Return [X, Y] of the center of cell containing provided text 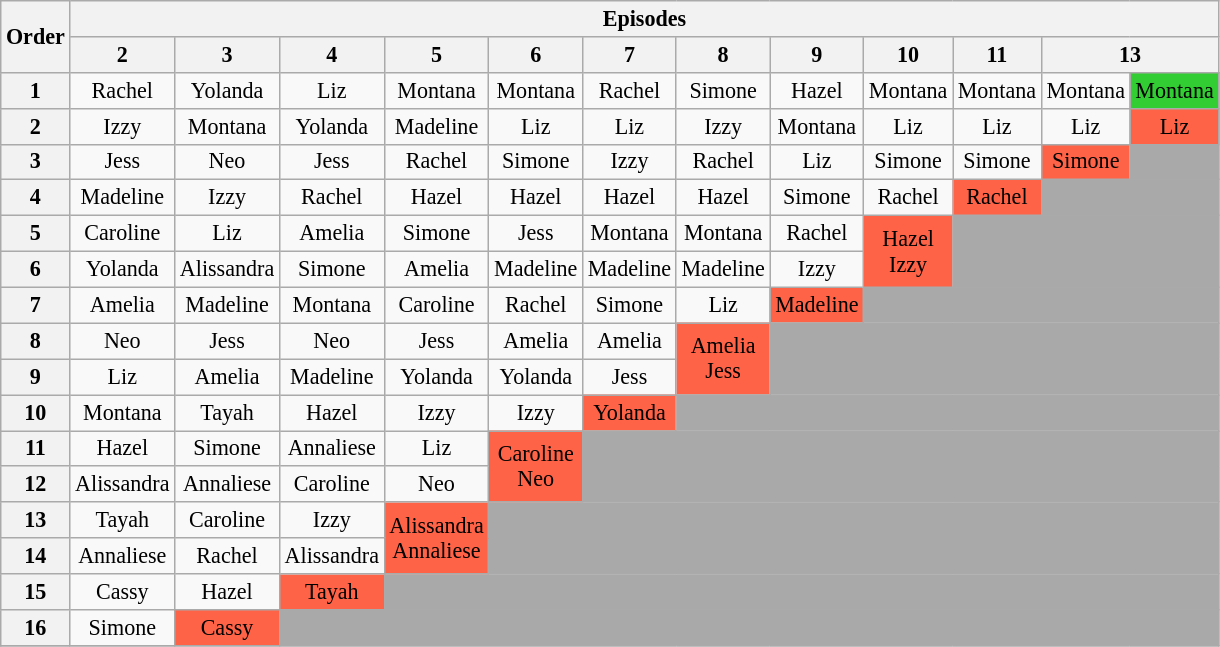
14 [36, 556]
Episodes [644, 18]
1 [36, 90]
15 [36, 591]
16 [36, 627]
CarolineNeo [536, 466]
12 [36, 484]
HazelIzzy [908, 251]
AlissandraAnnaliese [436, 538]
AmeliaJess [723, 359]
Order [36, 36]
